Identify which cell holds the provided text, then report its [X, Y] central coordinate. 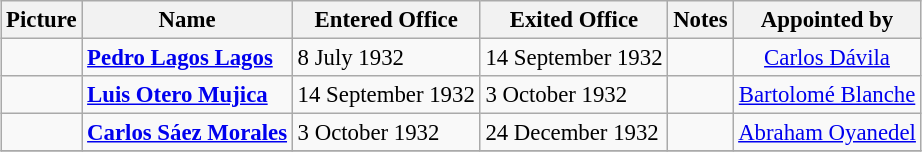
Luis Otero Mujica [188, 95]
Notes [700, 20]
Picture [42, 20]
Name [188, 20]
Entered Office [386, 20]
Carlos Sáez Morales [188, 133]
Abraham Oyanedel [827, 133]
Appointed by [827, 20]
8 July 1932 [386, 58]
Pedro Lagos Lagos [188, 58]
Bartolomé Blanche [827, 95]
Exited Office [574, 20]
24 December 1932 [574, 133]
Carlos Dávila [827, 58]
